Find where the given text appears and provide that cell's center as [X, Y] coordinate. 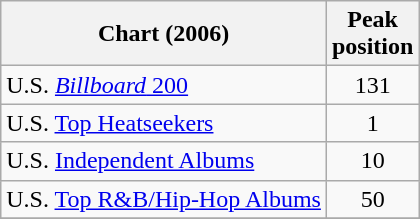
1 [372, 123]
10 [372, 161]
U.S. Top R&B/Hip-Hop Albums [164, 199]
131 [372, 85]
U.S. Top Heatseekers [164, 123]
Peakposition [372, 34]
50 [372, 199]
U.S. Independent Albums [164, 161]
Chart (2006) [164, 34]
U.S. Billboard 200 [164, 85]
